Provide the (X, Y) coordinate of the cell's center where the given text is located.  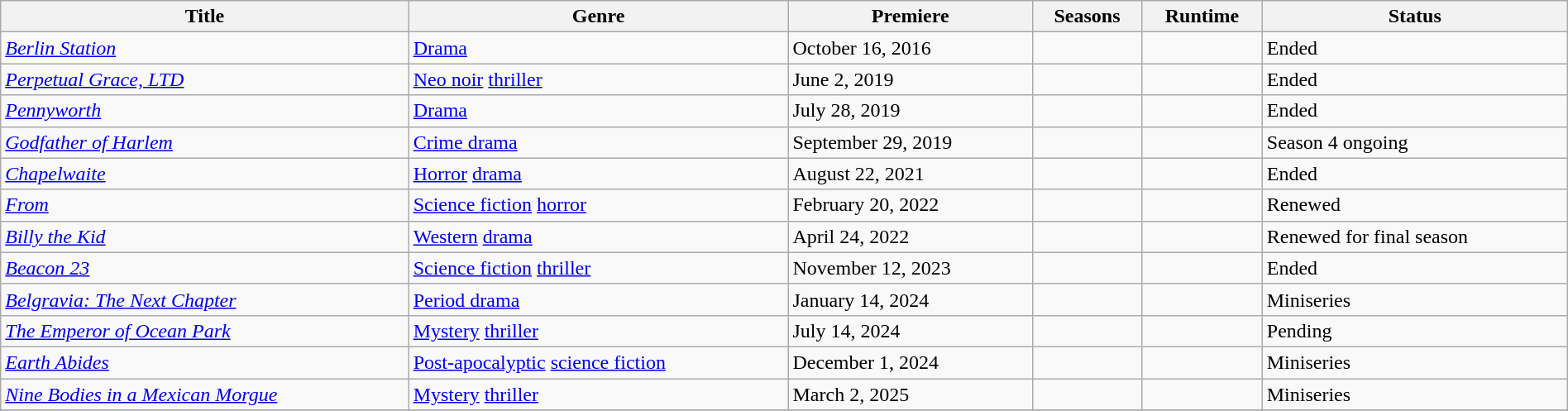
Billy the Kid (205, 237)
Renewed for final season (1414, 237)
Western drama (599, 237)
Science fiction horror (599, 205)
Season 4 ongoing (1414, 142)
February 20, 2022 (911, 205)
Perpetual Grace, LTD (205, 79)
Neo noir thriller (599, 79)
Nine Bodies in a Mexican Morgue (205, 394)
July 28, 2019 (911, 111)
Renewed (1414, 205)
December 1, 2024 (911, 362)
March 2, 2025 (911, 394)
November 12, 2023 (911, 268)
The Emperor of Ocean Park (205, 331)
Crime drama (599, 142)
Godfather of Harlem (205, 142)
January 14, 2024 (911, 299)
Beacon 23 (205, 268)
Berlin Station (205, 48)
June 2, 2019 (911, 79)
From (205, 205)
Seasons (1087, 17)
August 22, 2021 (911, 174)
Earth Abides (205, 362)
Genre (599, 17)
Period drama (599, 299)
Horror drama (599, 174)
April 24, 2022 (911, 237)
Title (205, 17)
September 29, 2019 (911, 142)
Pending (1414, 331)
Science fiction thriller (599, 268)
October 16, 2016 (911, 48)
July 14, 2024 (911, 331)
Post-apocalyptic science fiction (599, 362)
Belgravia: The Next Chapter (205, 299)
Status (1414, 17)
Premiere (911, 17)
Runtime (1202, 17)
Pennyworth (205, 111)
Chapelwaite (205, 174)
